Detect which cell encompasses the target text, then output its (X, Y) center coordinate. 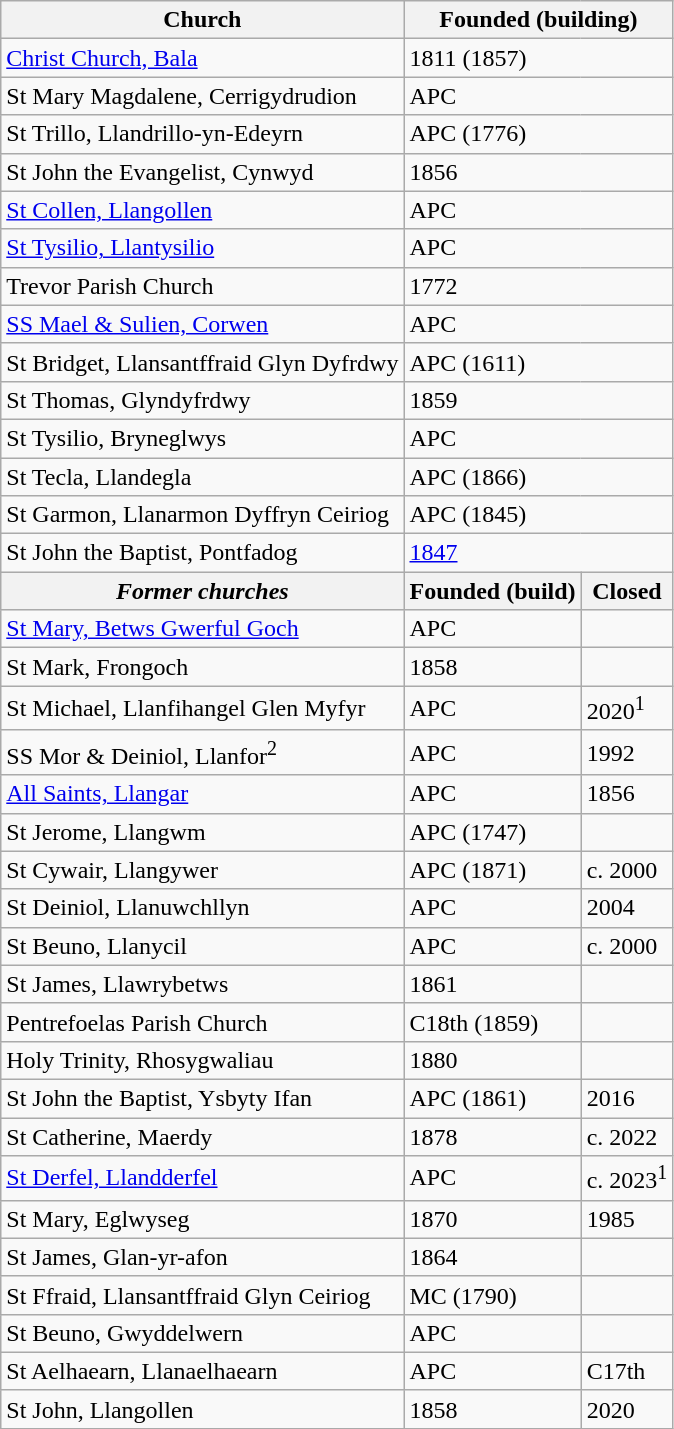
St Catherine, Maerdy (202, 1137)
1864 (492, 1257)
Trevor Parish Church (202, 286)
Pentrefoelas Parish Church (202, 1022)
St Derfel, Llandderfel (202, 1178)
St Deiniol, Llanuwchllyn (202, 908)
MC (1790) (492, 1295)
APC (1611) (538, 362)
1992 (627, 752)
St Mark, Frongoch (202, 667)
St Ffraid, Llansantffraid Glyn Ceiriog (202, 1295)
St Cywair, Llangywer (202, 870)
2004 (627, 908)
St Garmon, Llanarmon Dyffryn Ceiriog (202, 515)
SS Mael & Sulien, Corwen (202, 324)
St James, Llawrybetws (202, 984)
St John the Baptist, Pontfadog (202, 553)
APC (1845) (538, 515)
St Beuno, Gwyddelwern (202, 1333)
APC (1747) (492, 832)
St Trillo, Llandrillo-yn-Edeyrn (202, 134)
1772 (538, 286)
St Mary Magdalene, Cerrigydrudion (202, 96)
APC (1861) (492, 1098)
Founded (build) (492, 591)
St Jerome, Llangwm (202, 832)
St Thomas, Glyndyfrdwy (202, 400)
St John, Llangollen (202, 1409)
1870 (492, 1219)
St James, Glan-yr-afon (202, 1257)
St John the Baptist, Ysbyty Ifan (202, 1098)
1985 (627, 1219)
St Bridget, Llansantffraid Glyn Dyfrdwy (202, 362)
St Tysilio, Llantysilio (202, 248)
1811 (1857) (538, 58)
Church (202, 20)
St Aelhaearn, Llanaelhaearn (202, 1371)
APC (1866) (538, 477)
St Mary, Betws Gwerful Goch (202, 629)
Founded (building) (538, 20)
All Saints, Llangar (202, 794)
2016 (627, 1098)
St Michael, Llanfihangel Glen Myfyr (202, 708)
Closed (627, 591)
C18th (1859) (492, 1022)
St Tecla, Llandegla (202, 477)
2020 (627, 1409)
C17th (627, 1371)
1880 (492, 1060)
1861 (492, 984)
1878 (492, 1137)
St Tysilio, Bryneglwys (202, 438)
APC (1871) (492, 870)
c. 2022 (627, 1137)
20201 (627, 708)
SS Mor & Deiniol, Llanfor2 (202, 752)
c. 20231 (627, 1178)
Christ Church, Bala (202, 58)
Former churches (202, 591)
St Mary, Eglwyseg (202, 1219)
St Collen, Llangollen (202, 210)
St Beuno, Llanycil (202, 946)
Holy Trinity, Rhosygwaliau (202, 1060)
1847 (538, 553)
St John the Evangelist, Cynwyd (202, 172)
1859 (538, 400)
APC (1776) (538, 134)
